Search for the cell housing the specified text and yield its (x, y) center coordinate. 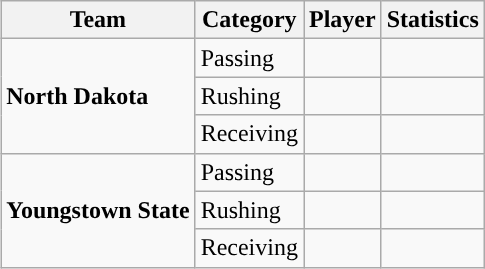
North Dakota (98, 96)
Category (249, 20)
Youngstown State (98, 210)
Statistics (432, 20)
Player (343, 20)
Team (98, 20)
